Return (X, Y) of the center of cell containing provided text 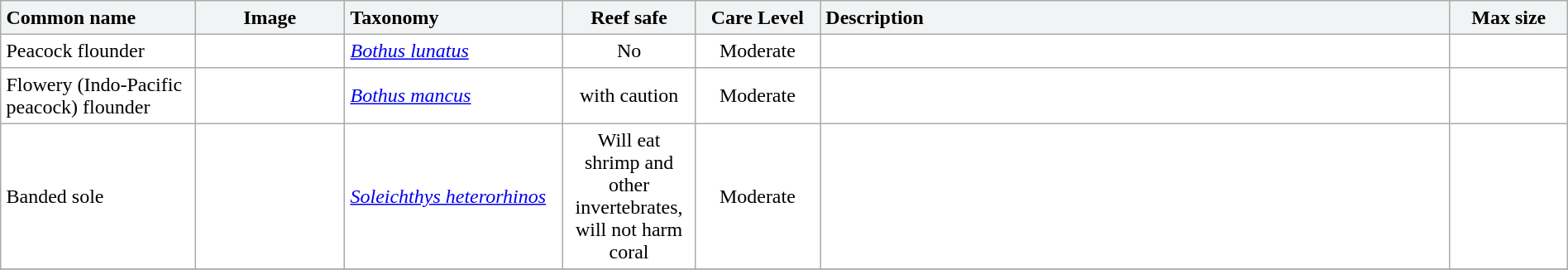
Peacock flounder (98, 51)
No (629, 51)
Bothus mancus (454, 96)
Reef safe (629, 17)
Taxonomy (454, 17)
Banded sole (98, 196)
with caution (629, 96)
Common name (98, 17)
Care Level (758, 17)
Soleichthys heterorhinos (454, 196)
Description (1135, 17)
Image (270, 17)
Bothus lunatus (454, 51)
Max size (1508, 17)
Will eat shrimp and other invertebrates, will not harm coral (629, 196)
Flowery (Indo-Pacific peacock) flounder (98, 96)
